Locate the cell with the specified text and output its [x, y] center coordinate. 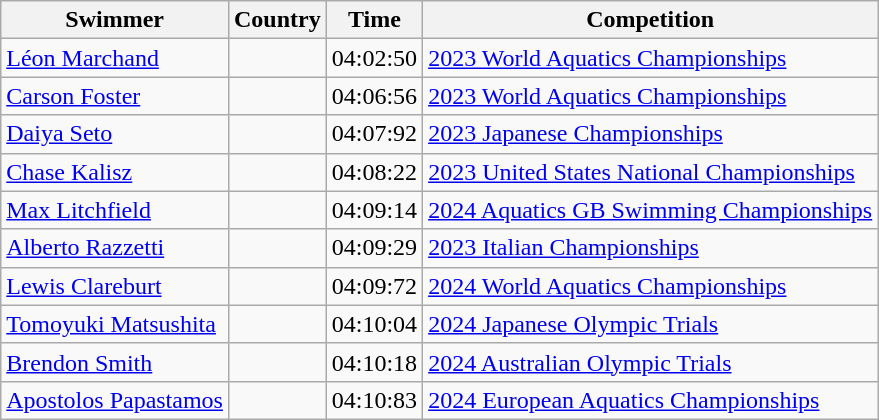
Competition [650, 20]
Brendon Smith [115, 362]
04:10:83 [374, 400]
Alberto Razzetti [115, 248]
04:02:50 [374, 58]
04:08:22 [374, 172]
04:09:14 [374, 210]
2024 Aquatics GB Swimming Championships [650, 210]
04:10:18 [374, 362]
Time [374, 20]
2024 World Aquatics Championships [650, 286]
Léon Marchand [115, 58]
2024 European Aquatics Championships [650, 400]
2024 Japanese Olympic Trials [650, 324]
Swimmer [115, 20]
04:06:56 [374, 96]
2023 Japanese Championships [650, 134]
04:10:04 [374, 324]
Country [277, 20]
Max Litchfield [115, 210]
2023 Italian Championships [650, 248]
Tomoyuki Matsushita [115, 324]
Lewis Clareburt [115, 286]
2023 United States National Championships [650, 172]
04:07:92 [374, 134]
Chase Kalisz [115, 172]
2024 Australian Olympic Trials [650, 362]
04:09:72 [374, 286]
04:09:29 [374, 248]
Carson Foster [115, 96]
Apostolos Papastamos [115, 400]
Daiya Seto [115, 134]
